Extract the (X, Y) coordinate from the center of the cell holding the provided text.  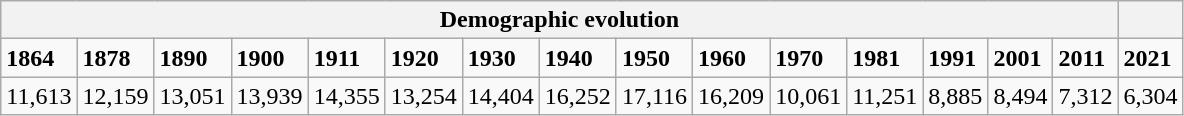
11,613 (39, 96)
1878 (116, 58)
1890 (192, 58)
1970 (808, 58)
2021 (1150, 58)
16,209 (732, 96)
10,061 (808, 96)
12,159 (116, 96)
13,254 (424, 96)
1991 (956, 58)
8,885 (956, 96)
Demographic evolution (560, 20)
11,251 (885, 96)
13,939 (270, 96)
1864 (39, 58)
1900 (270, 58)
1920 (424, 58)
1950 (654, 58)
13,051 (192, 96)
1911 (346, 58)
17,116 (654, 96)
8,494 (1020, 96)
7,312 (1086, 96)
2001 (1020, 58)
16,252 (578, 96)
1960 (732, 58)
14,404 (500, 96)
1930 (500, 58)
1940 (578, 58)
6,304 (1150, 96)
2011 (1086, 58)
1981 (885, 58)
14,355 (346, 96)
